Identify which cell holds the provided text, then report its (x, y) central coordinate. 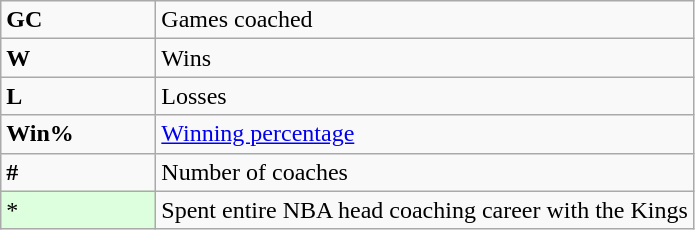
Games coached (425, 20)
* (78, 210)
Win% (78, 134)
L (78, 96)
Winning percentage (425, 134)
Losses (425, 96)
W (78, 58)
Spent entire NBA head coaching career with the Kings (425, 210)
# (78, 172)
Wins (425, 58)
Number of coaches (425, 172)
GC (78, 20)
